Detect which cell encompasses the target text, then output its (x, y) center coordinate. 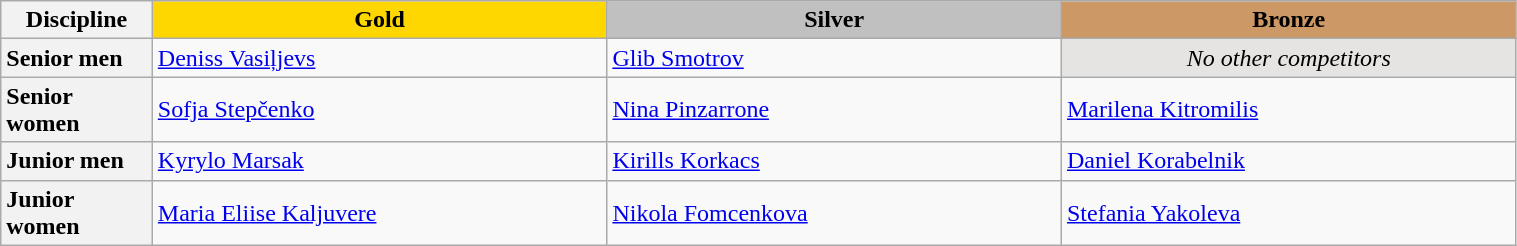
Kyrylo Marsak (380, 161)
No other competitors (1288, 58)
Bronze (1288, 20)
Junior women (77, 212)
Daniel Korabelnik (1288, 161)
Nina Pinzarrone (834, 110)
Gold (380, 20)
Deniss Vasiļjevs (380, 58)
Senior men (77, 58)
Stefania Yakoleva (1288, 212)
Maria Eliise Kaljuvere (380, 212)
Senior women (77, 110)
Discipline (77, 20)
Sofja Stepčenko (380, 110)
Glib Smotrov (834, 58)
Marilena Kitromilis (1288, 110)
Kirills Korkacs (834, 161)
Junior men (77, 161)
Silver (834, 20)
Nikola Fomcenkova (834, 212)
